For the text-containing cell, return its midpoint in [X, Y] coordinate format. 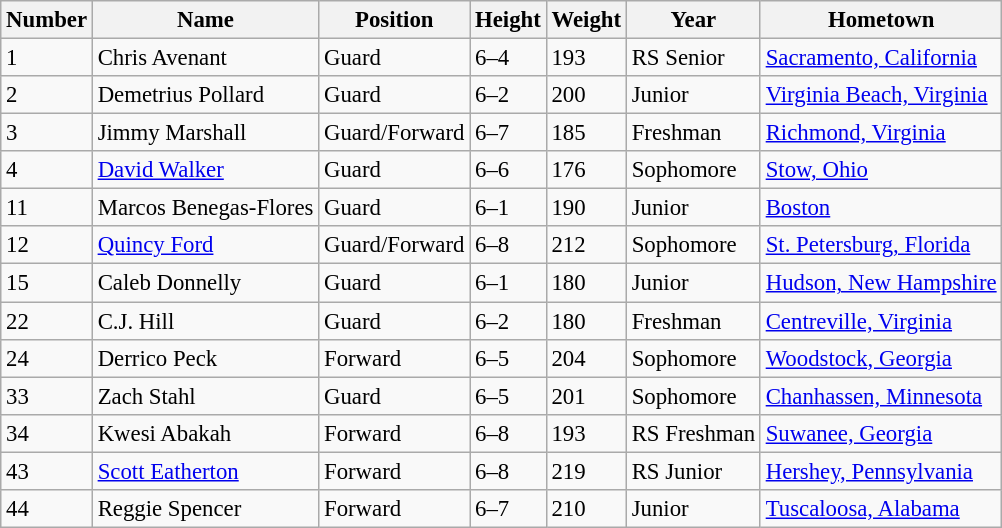
6–6 [508, 170]
Scott Eatherton [205, 471]
2 [47, 95]
204 [586, 358]
3 [47, 133]
Zach Stahl [205, 396]
Sacramento, California [881, 58]
Kwesi Abakah [205, 433]
Demetrius Pollard [205, 95]
12 [47, 245]
Stow, Ohio [881, 170]
190 [586, 208]
Richmond, Virginia [881, 133]
Virginia Beach, Virginia [881, 95]
185 [586, 133]
RS Junior [693, 471]
Height [508, 20]
Boston [881, 208]
RS Senior [693, 58]
201 [586, 396]
200 [586, 95]
210 [586, 509]
Year [693, 20]
Reggie Spencer [205, 509]
Chris Avenant [205, 58]
34 [47, 433]
Hudson, New Hampshire [881, 283]
33 [47, 396]
Position [394, 20]
6–4 [508, 58]
Quincy Ford [205, 245]
David Walker [205, 170]
11 [47, 208]
24 [47, 358]
4 [47, 170]
St. Petersburg, Florida [881, 245]
Weight [586, 20]
Caleb Donnelly [205, 283]
Hometown [881, 20]
Chanhassen, Minnesota [881, 396]
Woodstock, Georgia [881, 358]
Centreville, Virginia [881, 321]
Name [205, 20]
Derrico Peck [205, 358]
44 [47, 509]
Suwanee, Georgia [881, 433]
C.J. Hill [205, 321]
Jimmy Marshall [205, 133]
Tuscaloosa, Alabama [881, 509]
Hershey, Pennsylvania [881, 471]
1 [47, 58]
RS Freshman [693, 433]
176 [586, 170]
Number [47, 20]
Marcos Benegas-Flores [205, 208]
22 [47, 321]
43 [47, 471]
219 [586, 471]
15 [47, 283]
212 [586, 245]
